Provide the (x, y) coordinate of the cell's center where the given text is located.  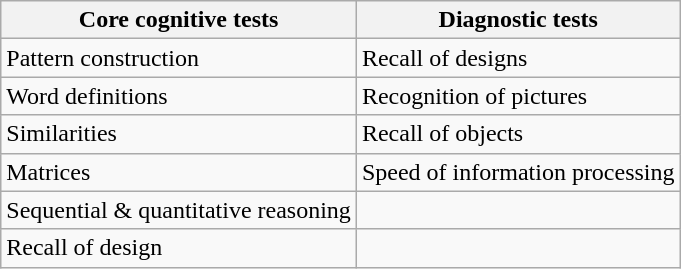
Word definitions (179, 96)
Pattern construction (179, 58)
Matrices (179, 172)
Similarities (179, 134)
Recognition of pictures (518, 96)
Core cognitive tests (179, 20)
Sequential & quantitative reasoning (179, 210)
Speed of information processing (518, 172)
Recall of objects (518, 134)
Recall of designs (518, 58)
Diagnostic tests (518, 20)
Recall of design (179, 248)
